Determine the (x, y) coordinate at the center of the cell enclosing the given text.  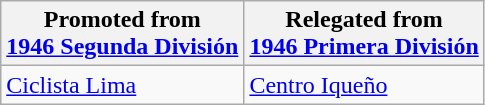
Centro Iqueño (364, 85)
Relegated from1946 Primera División (364, 34)
Promoted from1946 Segunda División (122, 34)
Ciclista Lima (122, 85)
